Capture the cell that displays the provided text and extract its [x, y] central coordinate. 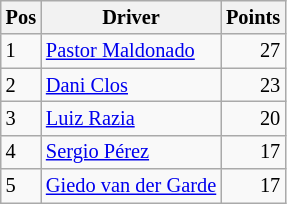
Sergio Pérez [131, 152]
Driver [131, 17]
Points [253, 17]
5 [21, 186]
20 [253, 118]
3 [21, 118]
Luiz Razia [131, 118]
4 [21, 152]
27 [253, 51]
Pos [21, 17]
Dani Clos [131, 85]
Giedo van der Garde [131, 186]
1 [21, 51]
2 [21, 85]
23 [253, 85]
Pastor Maldonado [131, 51]
